Return (X, Y) of the center of cell containing provided text 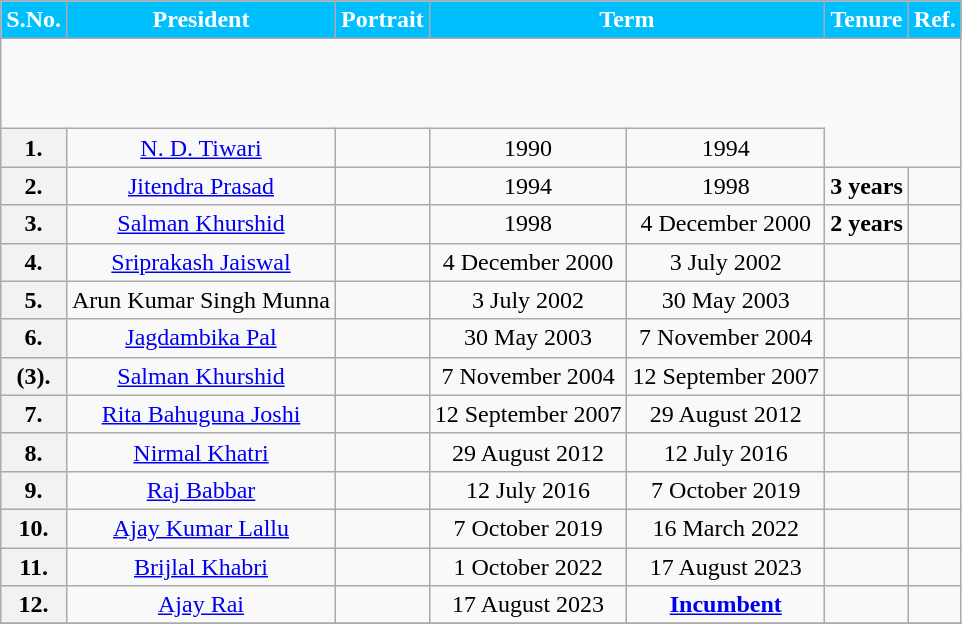
Ajay Rai (200, 605)
1990 (528, 148)
Sriprakash Jaiswal (200, 262)
Ajay Kumar Lallu (200, 528)
2. (34, 186)
12. (34, 605)
Tenure (867, 20)
Arun Kumar Singh Munna (200, 300)
11. (34, 567)
1. (34, 148)
16 March 2022 (726, 528)
Portrait (383, 20)
4. (34, 262)
S.No. (34, 20)
Incumbent (726, 605)
3. (34, 224)
7. (34, 414)
N. D. Tiwari (200, 148)
Jitendra Prasad (200, 186)
3 years (867, 186)
8. (34, 452)
9. (34, 490)
Term (626, 20)
Jagdambika Pal (200, 338)
1 October 2022 (528, 567)
10. (34, 528)
Rita Bahuguna Joshi (200, 414)
Brijlal Khabri (200, 567)
Raj Babbar (200, 490)
Nirmal Khatri (200, 452)
President (200, 20)
(3). (34, 376)
Ref. (934, 20)
6. (34, 338)
2 years (867, 224)
5. (34, 300)
